Provide the [x, y] coordinate of the cell's center where the given text is located.  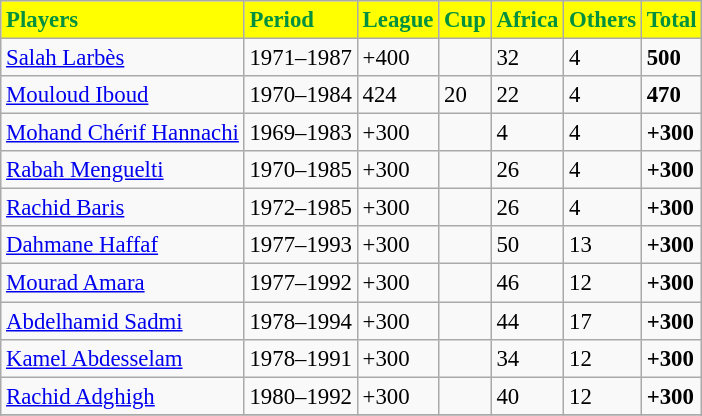
50 [528, 245]
1970–1984 [300, 95]
Period [300, 20]
League [398, 20]
32 [528, 58]
1971–1987 [300, 58]
1970–1985 [300, 170]
Rabah Menguelti [122, 170]
Mouloud Iboud [122, 95]
Africa [528, 20]
Rachid Adghigh [122, 396]
20 [465, 95]
Mourad Amara [122, 283]
17 [603, 321]
44 [528, 321]
Others [603, 20]
1977–1993 [300, 245]
470 [671, 95]
22 [528, 95]
Players [122, 20]
1972–1985 [300, 208]
Kamel Abdesselam [122, 358]
Mohand Chérif Hannachi [122, 133]
Salah Larbès [122, 58]
1977–1992 [300, 283]
1978–1994 [300, 321]
Abdelhamid Sadmi [122, 321]
Dahmane Haffaf [122, 245]
+400 [398, 58]
1980–1992 [300, 396]
424 [398, 95]
Rachid Baris [122, 208]
46 [528, 283]
40 [528, 396]
13 [603, 245]
Total [671, 20]
1978–1991 [300, 358]
34 [528, 358]
1969–1983 [300, 133]
Cup [465, 20]
500 [671, 58]
